Output the [x, y] coordinate of the center of the cell containing the given text.  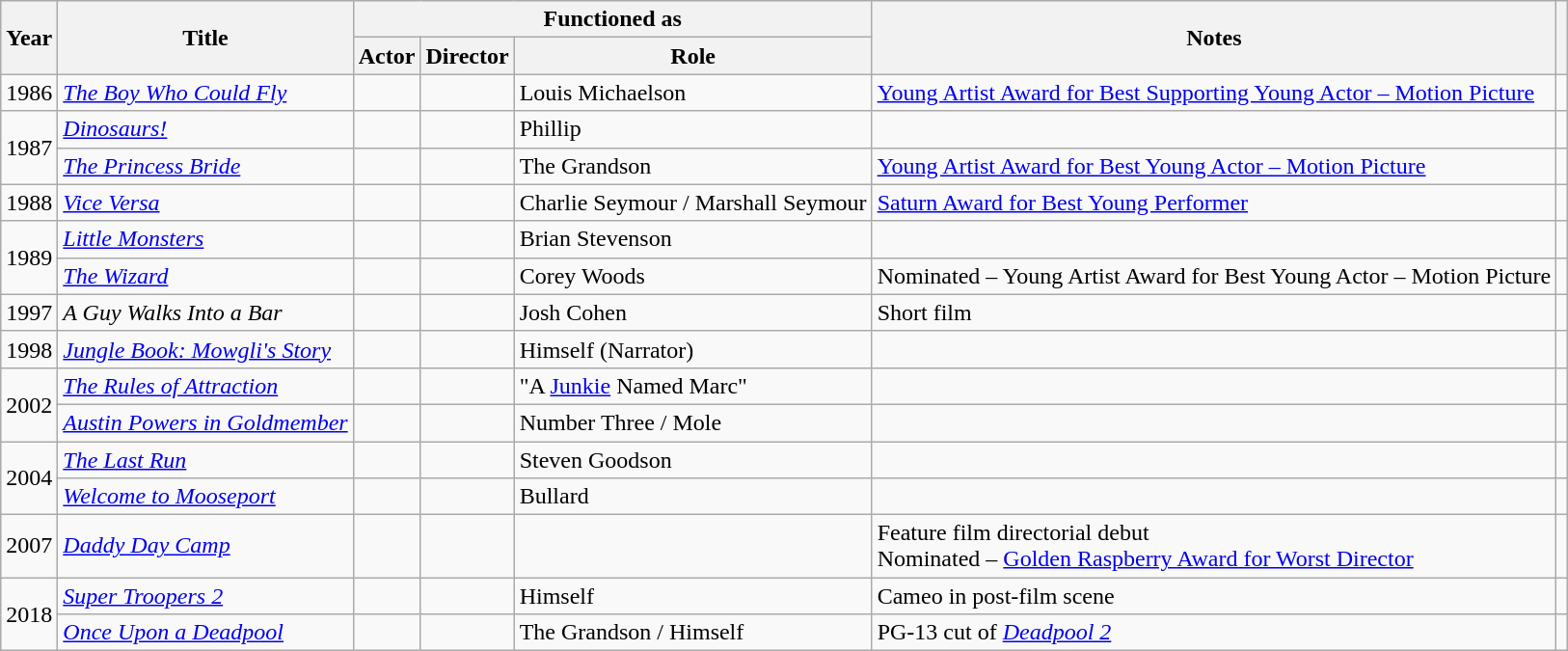
1997 [29, 312]
Nominated – Young Artist Award for Best Young Actor – Motion Picture [1214, 276]
Austin Powers in Goldmember [205, 422]
Jungle Book: Mowgli's Story [205, 349]
Actor [387, 56]
1987 [29, 148]
Feature film directorial debutNominated – Golden Raspberry Award for Worst Director [1214, 546]
1989 [29, 258]
Number Three / Mole [692, 422]
Charlie Seymour / Marshall Seymour [692, 203]
Corey Woods [692, 276]
The Grandson / Himself [692, 633]
Bullard [692, 497]
2018 [29, 614]
Himself (Narrator) [692, 349]
Once Upon a Deadpool [205, 633]
The Rules of Attraction [205, 386]
Dinosaurs! [205, 129]
Director [467, 56]
Steven Goodson [692, 460]
Daddy Day Camp [205, 546]
Brian Stevenson [692, 239]
The Princess Bride [205, 166]
"A Junkie Named Marc" [692, 386]
PG-13 cut of Deadpool 2 [1214, 633]
2002 [29, 404]
Year [29, 38]
Role [692, 56]
Functioned as [612, 19]
Vice Versa [205, 203]
Cameo in post-film scene [1214, 596]
Short film [1214, 312]
1988 [29, 203]
1998 [29, 349]
1986 [29, 93]
Title [205, 38]
Welcome to Mooseport [205, 497]
The Last Run [205, 460]
The Wizard [205, 276]
Notes [1214, 38]
Super Troopers 2 [205, 596]
Louis Michaelson [692, 93]
Saturn Award for Best Young Performer [1214, 203]
Young Artist Award for Best Supporting Young Actor – Motion Picture [1214, 93]
Young Artist Award for Best Young Actor – Motion Picture [1214, 166]
The Grandson [692, 166]
A Guy Walks Into a Bar [205, 312]
Himself [692, 596]
Josh Cohen [692, 312]
Phillip [692, 129]
2007 [29, 546]
The Boy Who Could Fly [205, 93]
2004 [29, 478]
Little Monsters [205, 239]
